Find where the given text appears and provide that cell's center as [x, y] coordinate. 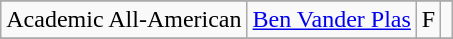
F [428, 20]
Ben Vander Plas [332, 20]
Academic All-American [124, 20]
